From the cell containing the given text, extract its center point as (x, y) coordinate. 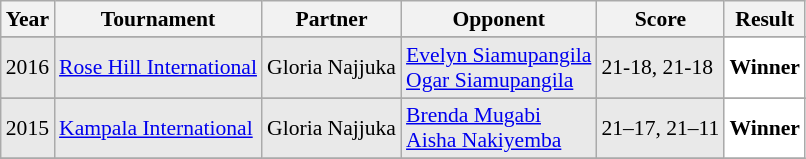
Result (764, 19)
Partner (332, 19)
Tournament (158, 19)
Opponent (498, 19)
Kampala International (158, 128)
Year (28, 19)
Rose Hill International (158, 68)
2015 (28, 128)
Brenda Mugabi Aisha Nakiyemba (498, 128)
Evelyn Siamupangila Ogar Siamupangila (498, 68)
Score (660, 19)
2016 (28, 68)
21-18, 21-18 (660, 68)
21–17, 21–11 (660, 128)
